Pinpoint the cell where the given text exists, returning its [X, Y] midpoint coordinate. 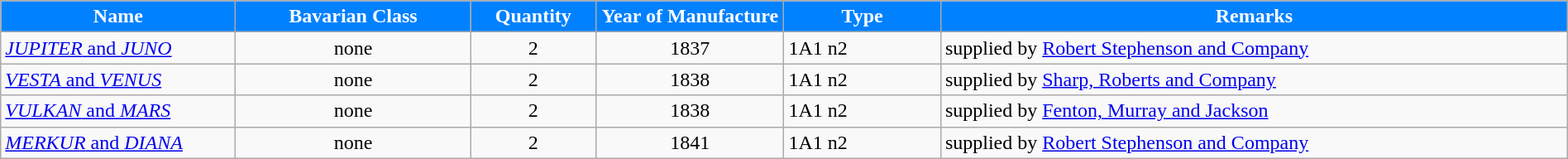
Quantity [533, 17]
Bavarian Class [353, 17]
Year of Manufacture [690, 17]
VULKAN and MARS [118, 111]
MERKUR and DIANA [118, 142]
1837 [690, 48]
Remarks [1254, 17]
JUPITER and JUNO [118, 48]
VESTA and VENUS [118, 79]
Name [118, 17]
supplied by Sharp, Roberts and Company [1254, 79]
supplied by Fenton, Murray and Jackson [1254, 111]
1841 [690, 142]
Type [862, 17]
